Locate the cell with the specified text and output its (x, y) center coordinate. 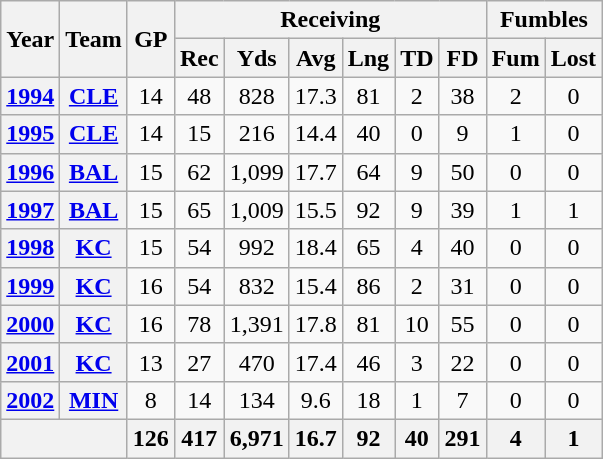
417 (199, 438)
Year (30, 39)
17.8 (316, 324)
Fumbles (544, 20)
Receiving (330, 20)
38 (462, 96)
2001 (30, 362)
Fum (516, 58)
22 (462, 362)
14.4 (316, 134)
15.5 (316, 210)
Rec (199, 58)
7 (462, 400)
1,391 (256, 324)
1995 (30, 134)
17.7 (316, 172)
216 (256, 134)
828 (256, 96)
39 (462, 210)
8 (150, 400)
TD (417, 58)
1994 (30, 96)
134 (256, 400)
470 (256, 362)
86 (368, 286)
1,099 (256, 172)
78 (199, 324)
Avg (316, 58)
832 (256, 286)
FD (462, 58)
126 (150, 438)
31 (462, 286)
46 (368, 362)
6,971 (256, 438)
50 (462, 172)
GP (150, 39)
1996 (30, 172)
2000 (30, 324)
48 (199, 96)
16.7 (316, 438)
1,009 (256, 210)
1999 (30, 286)
55 (462, 324)
291 (462, 438)
18 (368, 400)
17.3 (316, 96)
62 (199, 172)
Lng (368, 58)
3 (417, 362)
13 (150, 362)
MIN (94, 400)
15.4 (316, 286)
17.4 (316, 362)
992 (256, 248)
1997 (30, 210)
1998 (30, 248)
Lost (573, 58)
10 (417, 324)
18.4 (316, 248)
27 (199, 362)
Team (94, 39)
2002 (30, 400)
64 (368, 172)
9.6 (316, 400)
Yds (256, 58)
